Capture the cell that displays the provided text and extract its [X, Y] central coordinate. 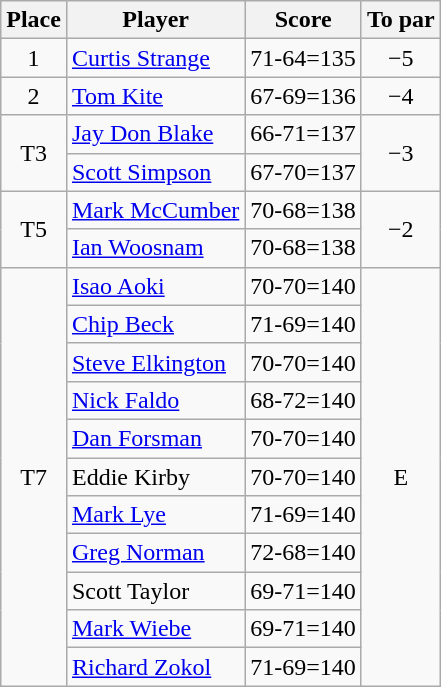
Dan Forsman [155, 438]
66-71=137 [304, 134]
Tom Kite [155, 96]
68-72=140 [304, 400]
T3 [34, 153]
−3 [400, 153]
67-70=137 [304, 172]
Scott Taylor [155, 591]
2 [34, 96]
T5 [34, 229]
−2 [400, 229]
Mark McCumber [155, 210]
−5 [400, 58]
Richard Zokol [155, 667]
−4 [400, 96]
To par [400, 20]
72-68=140 [304, 553]
Score [304, 20]
Jay Don Blake [155, 134]
Eddie Kirby [155, 477]
Greg Norman [155, 553]
67-69=136 [304, 96]
Curtis Strange [155, 58]
71-64=135 [304, 58]
Steve Elkington [155, 362]
Scott Simpson [155, 172]
1 [34, 58]
T7 [34, 476]
Mark Lye [155, 515]
Ian Woosnam [155, 248]
Isao Aoki [155, 286]
Chip Beck [155, 324]
Player [155, 20]
Nick Faldo [155, 400]
Mark Wiebe [155, 629]
Place [34, 20]
E [400, 476]
